Locate the cell with the specified text and output its (x, y) center coordinate. 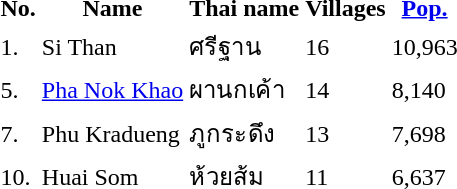
Phu Kradueng (112, 133)
Pha Nok Khao (112, 90)
Si Than (112, 46)
14 (346, 90)
ผานกเค้า (244, 90)
ศรีฐาน (244, 46)
ภูกระดึง (244, 133)
13 (346, 133)
16 (346, 46)
